Search for the cell housing the specified text and yield its (x, y) center coordinate. 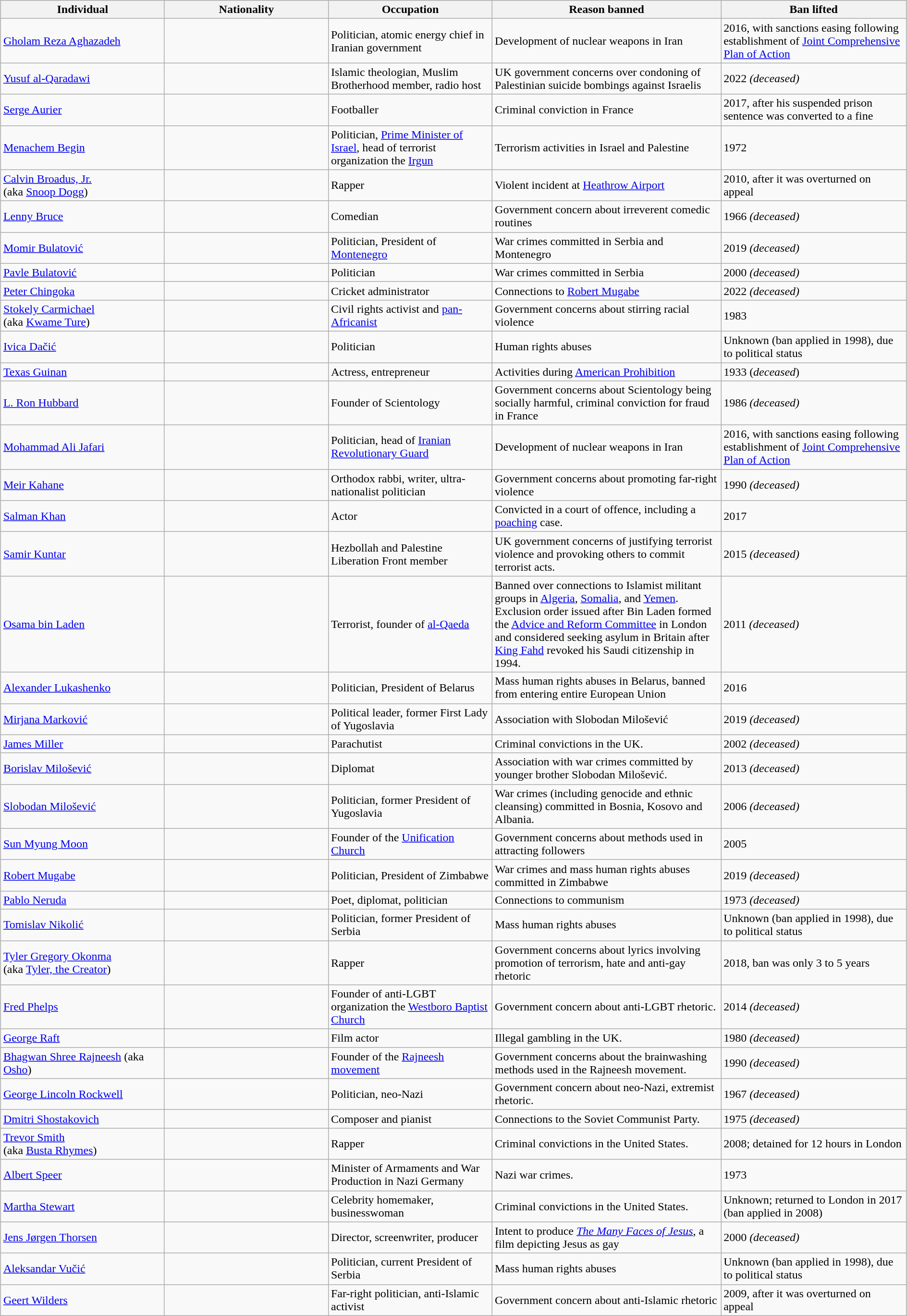
Momir Bulatović (83, 248)
Mass human rights abuses in Belarus, banned from entering entire European Union (607, 688)
Diplomat (410, 769)
James Miller (83, 744)
Government concern about anti-Islamic rhetoric (607, 1300)
Fred Phelps (83, 1007)
Activities during American Prohibition (607, 371)
Politician, President of Zimbabwe (410, 875)
Samir Kuntar (83, 554)
Government concerns about the brainwashing methods used in the Rajneesh movement. (607, 1063)
2006 (deceased) (814, 806)
Government concerns about lyrics involving promotion of terrorism, hate and anti-gay rhetoric (607, 963)
Texas Guinan (83, 371)
2010, after it was overturned on appeal (814, 185)
Terrorism activities in Israel and Palestine (607, 148)
Politician, President of Montenegro (410, 248)
Far-right politician, anti-Islamic activist (410, 1300)
Politician, atomic energy chief in Iranian government (410, 41)
Albert Speer (83, 1175)
2002 (deceased) (814, 744)
2017 (814, 516)
1986 (deceased) (814, 403)
Nationality (246, 10)
Unknown; returned to London in 2017 (ban applied in 2008) (814, 1206)
Lenny Bruce (83, 216)
2013 (deceased) (814, 769)
Robert Mugabe (83, 875)
Actress, entrepreneur (410, 371)
Orthodox rabbi, writer, ultra-nationalist politician (410, 485)
Tomislav Nikolić (83, 924)
Reason banned (607, 10)
Bhagwan Shree Rajneesh (aka Osho) (83, 1063)
Government concern about irreverent comedic routines (607, 216)
Criminal conviction in France (607, 110)
War crimes and mass human rights abuses committed in Zimbabwe (607, 875)
2011 (deceased) (814, 624)
Mirjana Marković (83, 719)
Occupation (410, 10)
Cricket administrator (410, 291)
Sun Myung Moon (83, 844)
Connections to communism (607, 900)
Comedian (410, 216)
Yusuf al-Qaradawi (83, 79)
Martha Stewart (83, 1206)
War crimes committed in Serbia (607, 272)
Government concerns about Scientology being socially harmful, criminal conviction for fraud in France (607, 403)
2018, ban was only 3 to 5 years (814, 963)
Politician, neo-Nazi (410, 1095)
Political leader, former First Lady of Yugoslavia (410, 719)
Alexander Lukashenko (83, 688)
Minister of Armaments and War Production in Nazi Germany (410, 1175)
Mohammad Ali Jafari (83, 447)
War crimes committed in Serbia and Montenegro (607, 248)
Ivica Dačić (83, 347)
2016 (814, 688)
War crimes (including genocide and ethnic cleansing) committed in Bosnia, Kosovo and Albania. (607, 806)
Ban lifted (814, 10)
L. Ron Hubbard (83, 403)
2008; detained for 12 hours in London (814, 1144)
2014 (deceased) (814, 1007)
Pavle Bulatović (83, 272)
Violent incident at Heathrow Airport (607, 185)
Government concern about neo-Nazi, extremist rhetoric. (607, 1095)
Politician, head of Iranian Revolutionary Guard (410, 447)
Tyler Gregory Okonma(aka Tyler, the Creator) (83, 963)
Aleksandar Vučić (83, 1268)
Convicted in a court of offence, including a poaching case. (607, 516)
Founder of anti-LGBT organization the Westboro Baptist Church (410, 1007)
Geert Wilders (83, 1300)
Politician, current President of Serbia (410, 1268)
Salman Khan (83, 516)
Parachutist (410, 744)
Government concern about anti-LGBT rhetoric. (607, 1007)
2005 (814, 844)
1973 (deceased) (814, 900)
Government concerns about methods used in attracting followers (607, 844)
1975 (deceased) (814, 1119)
Criminal convictions in the UK. (607, 744)
1983 (814, 315)
Individual (83, 10)
Calvin Broadus, Jr.(aka Snoop Dogg) (83, 185)
Composer and pianist (410, 1119)
Islamic theologian, Muslim Brotherhood member, radio host (410, 79)
Founder of the Unification Church (410, 844)
Film actor (410, 1038)
Government concerns about stirring racial violence (607, 315)
Hezbollah and Palestine Liberation Front member (410, 554)
1980 (deceased) (814, 1038)
Dmitri Shostakovich (83, 1119)
Footballer (410, 110)
Connections to the Soviet Communist Party. (607, 1119)
Gholam Reza Aghazadeh (83, 41)
2015 (deceased) (814, 554)
Politician, former President of Yugoslavia (410, 806)
1973 (814, 1175)
Politician, former President of Serbia (410, 924)
Poet, diplomat, politician (410, 900)
Connections to Robert Mugabe (607, 291)
Government concerns about promoting far-right violence (607, 485)
Serge Aurier (83, 110)
Illegal gambling in the UK. (607, 1038)
Human rights abuses (607, 347)
Osama bin Laden (83, 624)
1967 (deceased) (814, 1095)
Nazi war crimes. (607, 1175)
Politician, President of Belarus (410, 688)
Trevor Smith(aka Busta Rhymes) (83, 1144)
Slobodan Milošević (83, 806)
UK government concerns over condoning of Palestinian suicide bombings against Israelis (607, 79)
UK government concerns of justifying terrorist violence and provoking others to commit terrorist acts. (607, 554)
1966 (deceased) (814, 216)
Civil rights activist and pan-Africanist (410, 315)
Stokely Carmichael(aka Kwame Ture) (83, 315)
George Raft (83, 1038)
Borislav Milošević (83, 769)
Terrorist, founder of al-Qaeda (410, 624)
2017, after his suspended prison sentence was converted to a fine (814, 110)
Founder of the Rajneesh movement (410, 1063)
Menachem Begin (83, 148)
2009, after it was overturned on appeal (814, 1300)
Actor (410, 516)
Founder of Scientology (410, 403)
Director, screenwriter, producer (410, 1238)
1933 (deceased) (814, 371)
Association with war crimes committed by younger brother Slobodan Milošević. (607, 769)
Intent to produce The Many Faces of Jesus, a film depicting Jesus as gay (607, 1238)
Pablo Neruda (83, 900)
Politician, Prime Minister of Israel, head of terrorist organization the Irgun (410, 148)
Jens Jørgen Thorsen (83, 1238)
Association with Slobodan Milošević (607, 719)
1972 (814, 148)
Peter Chingoka (83, 291)
Celebrity homemaker, businesswoman (410, 1206)
George Lincoln Rockwell (83, 1095)
Meir Kahane (83, 485)
